Capture the cell that displays the provided text and extract its [X, Y] central coordinate. 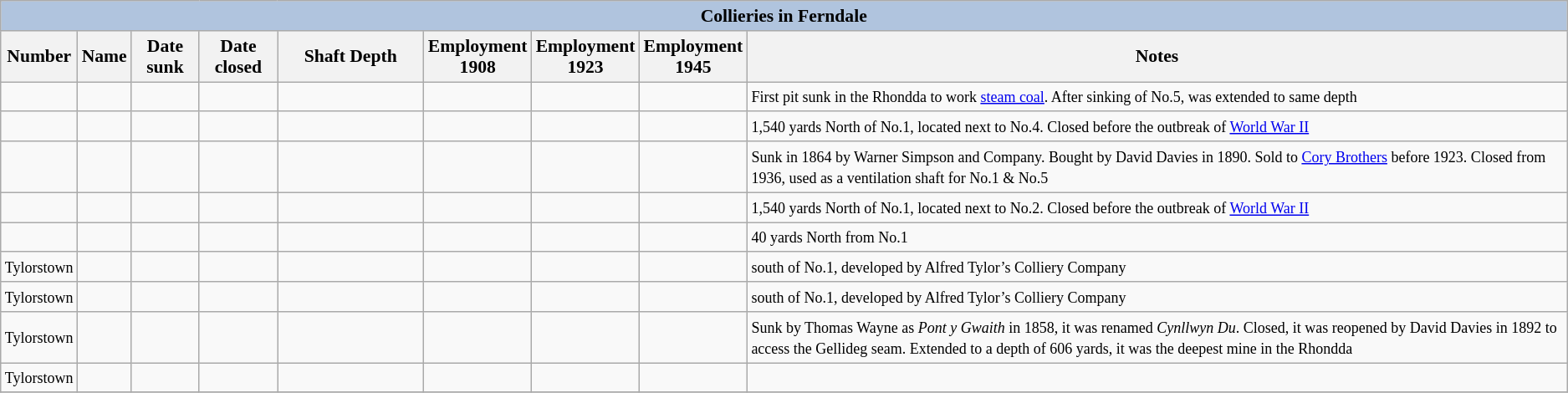
1,540 yards North of No.1, located next to No.2. Closed before the outbreak of World War II [1157, 207]
Date sunk [166, 57]
First pit sunk in the Rhondda to work steam coal. After sinking of No.5, was extended to same depth [1157, 97]
Notes [1157, 57]
Number [39, 57]
Employment1945 [692, 57]
40 yards North from No.1 [1157, 237]
Collieries in Ferndale [784, 16]
1,540 yards North of No.1, located next to No.4. Closed before the outbreak of World War II [1157, 127]
Shaft Depth [351, 57]
Date closed [237, 57]
Employment1923 [585, 57]
Name [105, 57]
Employment1908 [478, 57]
